Detect which cell encompasses the target text, then output its (x, y) center coordinate. 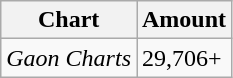
Chart (69, 20)
Gaon Charts (69, 58)
29,706+ (184, 58)
Amount (184, 20)
